Determine the [X, Y] coordinate at the center of the cell enclosing the given text.  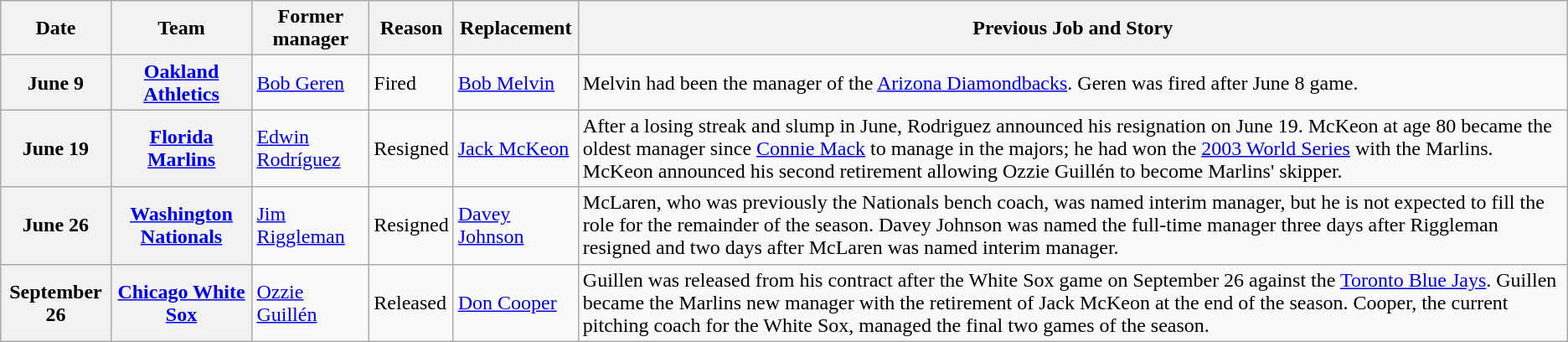
Chicago White Sox [181, 303]
Fired [411, 82]
June 19 [55, 148]
Team [181, 28]
Davey Johnson [516, 225]
Ozzie Guillén [311, 303]
Previous Job and Story [1072, 28]
September 26 [55, 303]
Reason [411, 28]
Bob Melvin [516, 82]
June 9 [55, 82]
Edwin Rodríguez [311, 148]
Released [411, 303]
Florida Marlins [181, 148]
Don Cooper [516, 303]
June 26 [55, 225]
Date [55, 28]
Oakland Athletics [181, 82]
Jack McKeon [516, 148]
Replacement [516, 28]
Washington Nationals [181, 225]
Melvin had been the manager of the Arizona Diamondbacks. Geren was fired after June 8 game. [1072, 82]
Jim Riggleman [311, 225]
Former manager [311, 28]
Bob Geren [311, 82]
